Detect which cell encompasses the target text, then output its (x, y) center coordinate. 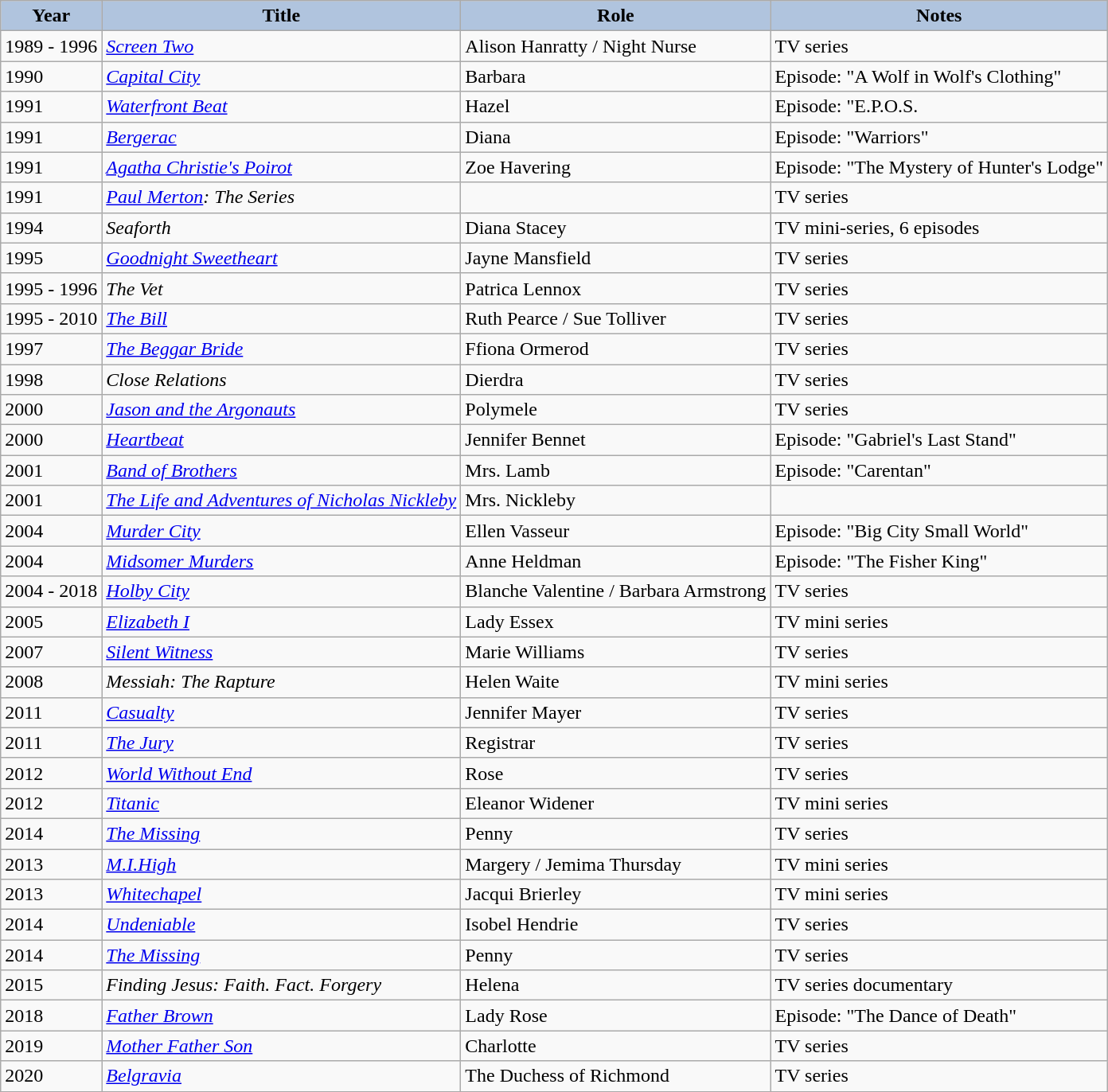
Isobel Hendrie (616, 925)
Mother Father Son (282, 1046)
2004 - 2018 (51, 591)
TV series documentary (939, 985)
M.I.High (282, 864)
Episode: "The Mystery of Hunter's Lodge" (939, 167)
Role (616, 16)
Mrs. Lamb (616, 470)
Elizabeth I (282, 622)
The Beggar Bride (282, 349)
Jennifer Bennet (616, 440)
Ellen Vasseur (616, 531)
Father Brown (282, 1016)
Heartbeat (282, 440)
Eleanor Widener (616, 803)
1998 (51, 380)
Patrica Lennox (616, 288)
1997 (51, 349)
Episode: "E.P.O.S. (939, 107)
Registrar (616, 743)
Goodnight Sweetheart (282, 258)
World Without End (282, 773)
Messiah: The Rapture (282, 682)
Barbara (616, 76)
Close Relations (282, 380)
Hazel (616, 107)
Lady Essex (616, 622)
Episode: "Warriors" (939, 137)
Dierdra (616, 380)
The Jury (282, 743)
Anne Heldman (616, 561)
2005 (51, 622)
Rose (616, 773)
Episode: "Gabriel's Last Stand" (939, 440)
Silent Witness (282, 652)
1989 - 1996 (51, 46)
2018 (51, 1016)
Zoe Havering (616, 167)
Titanic (282, 803)
Margery / Jemima Thursday (616, 864)
Jennifer Mayer (616, 712)
Diana Stacey (616, 228)
1994 (51, 228)
Paul Merton: The Series (282, 197)
Episode: "Carentan" (939, 470)
Waterfront Beat (282, 107)
1995 - 2010 (51, 318)
The Duchess of Richmond (616, 1076)
Seaforth (282, 228)
Bergerac (282, 137)
2008 (51, 682)
1995 - 1996 (51, 288)
Mrs. Nickleby (616, 501)
Ruth Pearce / Sue Tolliver (616, 318)
Murder City (282, 531)
The Vet (282, 288)
1990 (51, 76)
Whitechapel (282, 895)
Helen Waite (616, 682)
Helena (616, 985)
Lady Rose (616, 1016)
Episode: "Big City Small World" (939, 531)
Notes (939, 16)
Undeniable (282, 925)
Midsomer Murders (282, 561)
Diana (616, 137)
Agatha Christie's Poirot (282, 167)
2015 (51, 985)
Blanche Valentine / Barbara Armstrong (616, 591)
Episode: "A Wolf in Wolf's Clothing" (939, 76)
Year (51, 16)
Jacqui Brierley (616, 895)
Marie Williams (616, 652)
The Life and Adventures of Nicholas Nickleby (282, 501)
Casualty (282, 712)
Polymele (616, 410)
Band of Brothers (282, 470)
Holby City (282, 591)
Finding Jesus: Faith. Fact. Forgery (282, 985)
Charlotte (616, 1046)
Title (282, 16)
Capital City (282, 76)
Episode: "The Dance of Death" (939, 1016)
1995 (51, 258)
Jason and the Argonauts (282, 410)
TV mini-series, 6 episodes (939, 228)
Episode: "The Fisher King" (939, 561)
Ffiona Ormerod (616, 349)
2020 (51, 1076)
2007 (51, 652)
Jayne Mansfield (616, 258)
Alison Hanratty / Night Nurse (616, 46)
The Bill (282, 318)
Belgravia (282, 1076)
2019 (51, 1046)
Screen Two (282, 46)
